Return (X, Y) of the center of cell containing provided text 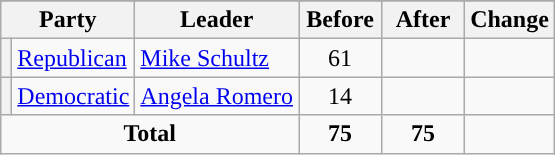
Democratic (74, 96)
Republican (74, 58)
14 (340, 96)
Total (150, 134)
Angela Romero (217, 96)
Leader (217, 20)
61 (340, 58)
Change (510, 20)
Party (68, 20)
Mike Schultz (217, 58)
After (424, 20)
Before (340, 20)
